For the text-containing cell, return its midpoint in [X, Y] coordinate format. 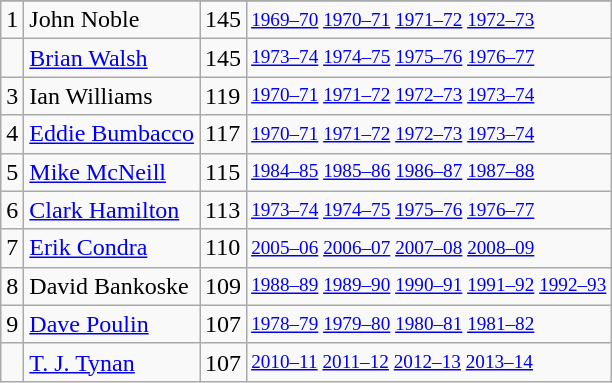
2005–06 2006–07 2007–08 2008–09 [429, 248]
1984–85 1985–86 1986–87 1987–88 [429, 172]
David Bankoske [112, 286]
9 [12, 324]
2010–11 2011–12 2012–13 2013–14 [429, 362]
Mike McNeill [112, 172]
Eddie Bumbacco [112, 134]
109 [224, 286]
Erik Condra [112, 248]
6 [12, 210]
John Noble [112, 20]
5 [12, 172]
Brian Walsh [112, 58]
115 [224, 172]
1978–79 1979–80 1980–81 1981–82 [429, 324]
Ian Williams [112, 96]
T. J. Tynan [112, 362]
8 [12, 286]
113 [224, 210]
1969–70 1970–71 1971–72 1972–73 [429, 20]
Clark Hamilton [112, 210]
1988–89 1989–90 1990–91 1991–92 1992–93 [429, 286]
119 [224, 96]
1 [12, 20]
7 [12, 248]
Dave Poulin [112, 324]
4 [12, 134]
3 [12, 96]
117 [224, 134]
110 [224, 248]
